Locate the cell with the specified text and output its (X, Y) center coordinate. 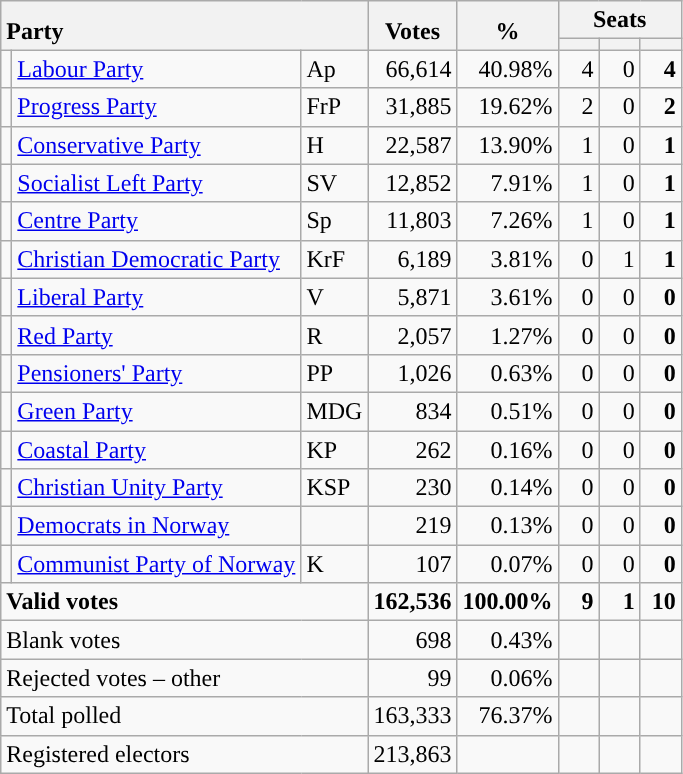
Green Party (156, 411)
R (334, 335)
Labour Party (156, 69)
0.51% (508, 411)
H (334, 145)
162,536 (412, 602)
219 (412, 526)
10 (660, 602)
11,803 (412, 221)
99 (412, 678)
76.37% (508, 716)
V (334, 297)
9 (578, 602)
Seats (620, 20)
13.90% (508, 145)
2,057 (412, 335)
MDG (334, 411)
0.06% (508, 678)
SV (334, 183)
Sp (334, 221)
Red Party (156, 335)
Registered electors (184, 754)
3.61% (508, 297)
Valid votes (184, 602)
Centre Party (156, 221)
Coastal Party (156, 449)
40.98% (508, 69)
0.43% (508, 640)
0.13% (508, 526)
Party (184, 26)
Blank votes (184, 640)
Rejected votes – other (184, 678)
213,863 (412, 754)
1.27% (508, 335)
Communist Party of Norway (156, 564)
66,614 (412, 69)
KP (334, 449)
Conservative Party (156, 145)
Total polled (184, 716)
262 (412, 449)
12,852 (412, 183)
Socialist Left Party (156, 183)
Liberal Party (156, 297)
6,189 (412, 259)
7.91% (508, 183)
0.07% (508, 564)
100.00% (508, 602)
163,333 (412, 716)
Christian Unity Party (156, 488)
% (508, 26)
Progress Party (156, 107)
7.26% (508, 221)
22,587 (412, 145)
Democrats in Norway (156, 526)
K (334, 564)
230 (412, 488)
107 (412, 564)
31,885 (412, 107)
Ap (334, 69)
3.81% (508, 259)
Votes (412, 26)
FrP (334, 107)
Pensioners' Party (156, 373)
1,026 (412, 373)
PP (334, 373)
19.62% (508, 107)
KSP (334, 488)
698 (412, 640)
0.14% (508, 488)
5,871 (412, 297)
KrF (334, 259)
0.63% (508, 373)
834 (412, 411)
0.16% (508, 449)
Christian Democratic Party (156, 259)
